Determine the [x, y] coordinate at the center of the cell enclosing the given text.  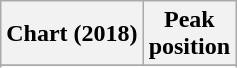
Chart (2018) [72, 34]
Peak position [189, 34]
